Scan for the cell matching the given text and deliver its [X, Y] coordinate at center. 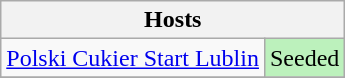
Hosts [173, 20]
Polski Cukier Start Lublin [133, 58]
Seeded [304, 58]
